Search for the cell housing the specified text and yield its (x, y) center coordinate. 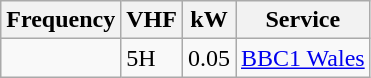
kW (208, 20)
Service (304, 20)
5H (152, 58)
0.05 (208, 58)
BBC1 Wales (304, 58)
Frequency (61, 20)
VHF (152, 20)
